Extract the [x, y] coordinate from the center of the cell holding the provided text.  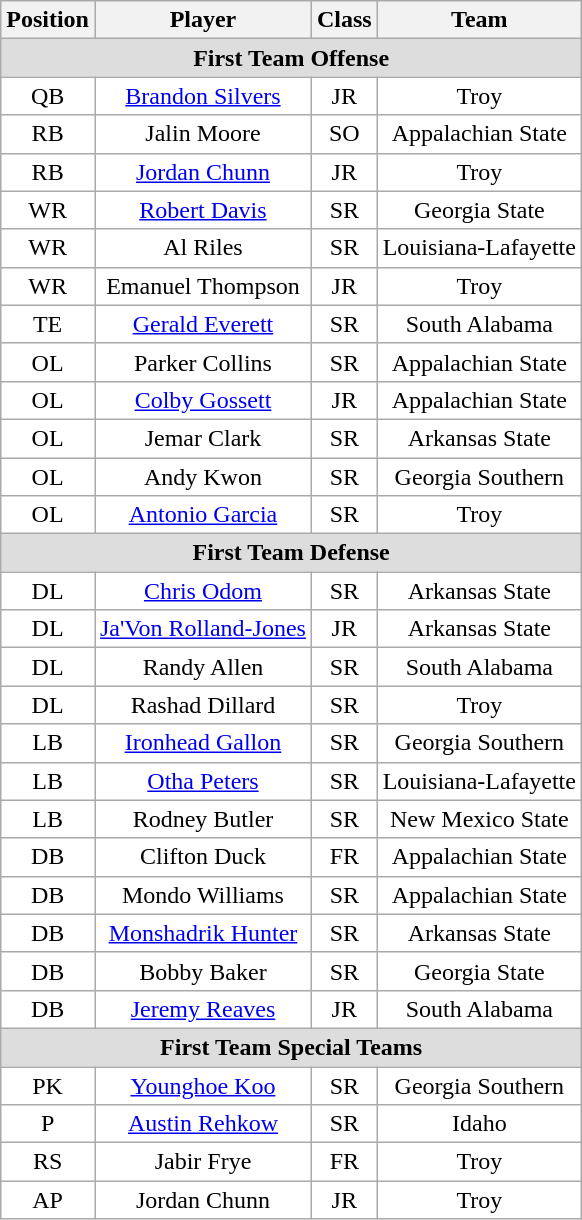
Ironhead Gallon [202, 743]
Bobby Baker [202, 971]
Chris Odom [202, 591]
First Team Defense [292, 553]
Mondo Williams [202, 895]
Robert Davis [202, 210]
Younghoe Koo [202, 1085]
Idaho [479, 1124]
PK [48, 1085]
Andy Kwon [202, 477]
Position [48, 20]
First Team Special Teams [292, 1047]
P [48, 1124]
Player [202, 20]
Jemar Clark [202, 438]
Jabir Frye [202, 1162]
Randy Allen [202, 667]
Antonio Garcia [202, 515]
Jalin Moore [202, 134]
Parker Collins [202, 362]
Al Riles [202, 248]
AP [48, 1200]
SO [344, 134]
TE [48, 324]
Rashad Dillard [202, 705]
New Mexico State [479, 819]
QB [48, 96]
Team [479, 20]
Brandon Silvers [202, 96]
First Team Offense [292, 58]
Jeremy Reaves [202, 1009]
Colby Gossett [202, 400]
RS [48, 1162]
Otha Peters [202, 781]
Rodney Butler [202, 819]
Class [344, 20]
Emanuel Thompson [202, 286]
Ja'Von Rolland-Jones [202, 629]
Austin Rehkow [202, 1124]
Gerald Everett [202, 324]
Clifton Duck [202, 857]
Monshadrik Hunter [202, 933]
